Find where the given text appears and provide that cell's center as [x, y] coordinate. 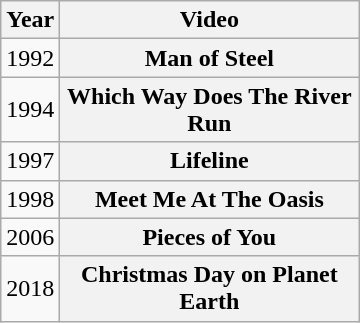
Video [210, 20]
Man of Steel [210, 58]
Pieces of You [210, 237]
2018 [30, 288]
1997 [30, 161]
Lifeline [210, 161]
1998 [30, 199]
Which Way Does The River Run [210, 110]
Christmas Day on Planet Earth [210, 288]
2006 [30, 237]
1992 [30, 58]
1994 [30, 110]
Year [30, 20]
Meet Me At The Oasis [210, 199]
